Provide the (x, y) coordinate of the cell's center where the given text is located.  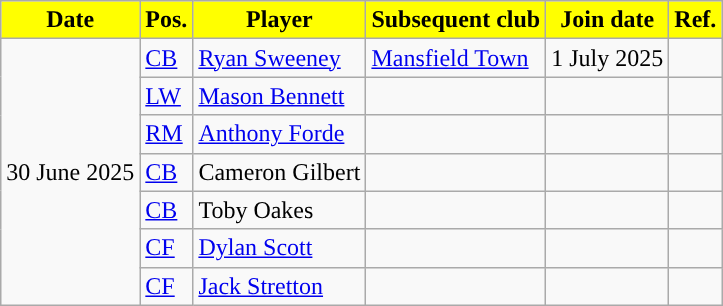
30 June 2025 (70, 172)
RM (166, 134)
Subsequent club (456, 20)
Date (70, 20)
Mansfield Town (456, 58)
Dylan Scott (280, 248)
Jack Stretton (280, 286)
Ryan Sweeney (280, 58)
Toby Oakes (280, 210)
Pos. (166, 20)
Anthony Forde (280, 134)
LW (166, 96)
Mason Bennett (280, 96)
Ref. (696, 20)
Player (280, 20)
Join date (608, 20)
Cameron Gilbert (280, 172)
1 July 2025 (608, 58)
